Return (x, y) of the center of cell containing provided text 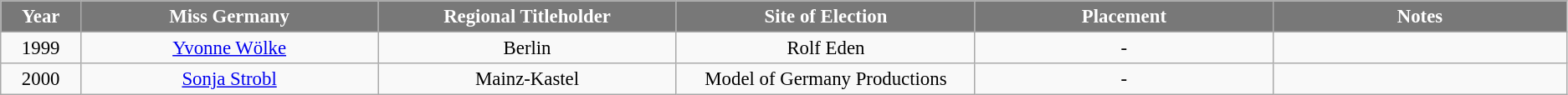
Regional Titleholder (527, 17)
1999 (41, 48)
Yvonne Wölke (229, 48)
Rolf Eden (825, 48)
Mainz-Kastel (527, 79)
Site of Election (825, 17)
2000 (41, 79)
Model of Germany Productions (825, 79)
Year (41, 17)
Sonja Strobl (229, 79)
Placement (1124, 17)
Notes (1419, 17)
Miss Germany (229, 17)
Berlin (527, 48)
